Determine the (X, Y) coordinate at the center of the cell enclosing the given text.  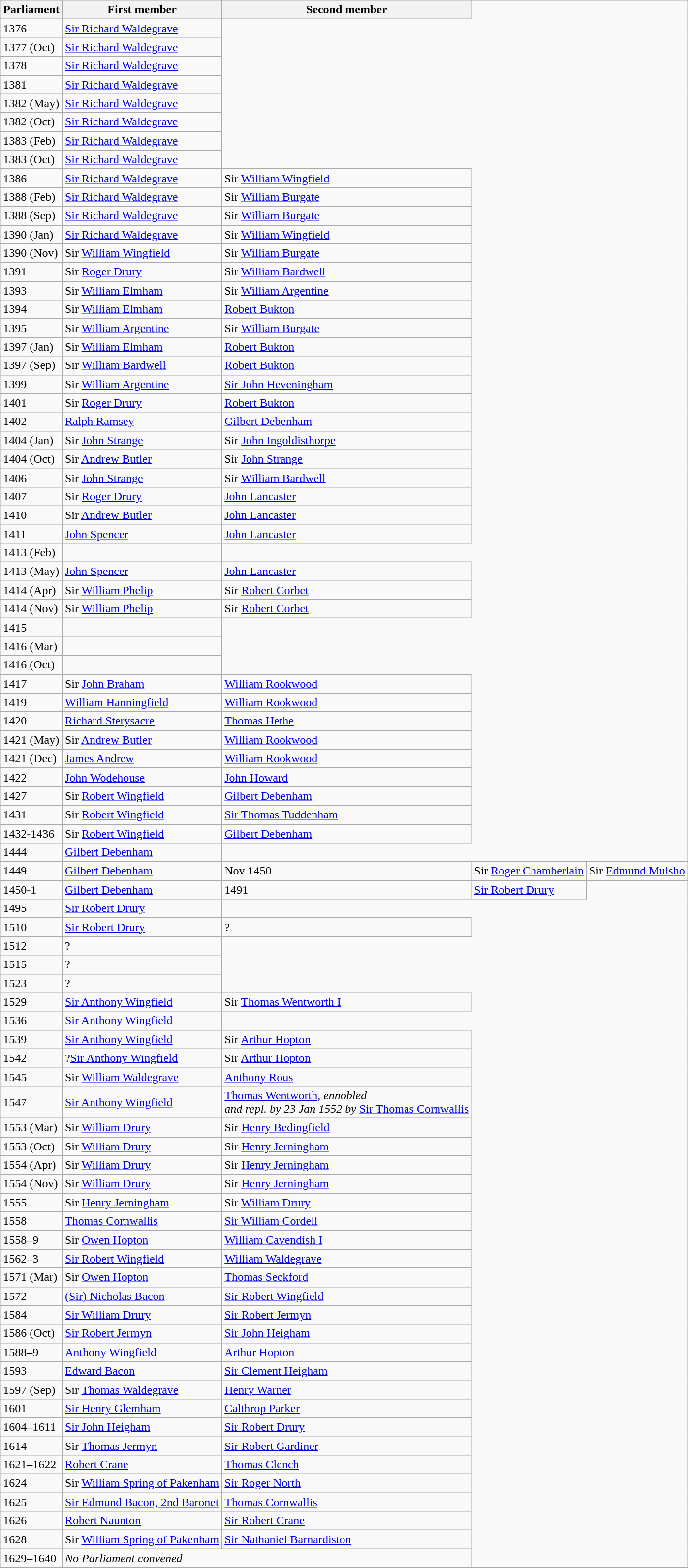
1444 (31, 852)
1547 (31, 1102)
1545 (31, 1077)
1555 (31, 1203)
1397 (Sep) (31, 365)
1416 (Mar) (31, 646)
1406 (31, 478)
1421 (Dec) (31, 758)
Sir John Braham (142, 684)
1449 (31, 871)
Sir Clement Heigham (346, 1371)
1410 (31, 515)
1422 (31, 777)
Sir John Ingoldisthorpe (346, 440)
1536 (31, 1021)
William Hanningfield (142, 702)
1523 (31, 983)
Thomas Clench (346, 1465)
1414 (Nov) (31, 609)
1416 (Oct) (31, 665)
1553 (Mar) (31, 1127)
Henry Warner (346, 1389)
1542 (31, 1058)
1415 (31, 628)
1401 (31, 403)
1626 (31, 1521)
1399 (31, 384)
1572 (31, 1296)
1614 (31, 1446)
1431 (31, 814)
1414 (Apr) (31, 590)
Sir William Cordell (346, 1221)
1554 (Nov) (31, 1184)
1376 (31, 29)
1495 (31, 908)
Calthrop Parker (346, 1408)
1419 (31, 702)
Anthony Rous (346, 1077)
Ralph Ramsey (142, 422)
1515 (31, 965)
1388 (Sep) (31, 215)
Sir Henry Glemham (142, 1408)
1427 (31, 796)
1529 (31, 1002)
1584 (31, 1315)
Thomas Hethe (346, 721)
First member (142, 10)
Arthur Hopton (346, 1352)
1404 (Oct) (31, 459)
1402 (31, 422)
?Sir Anthony Wingfield (142, 1058)
1629–1640 (31, 1558)
Sir Robert Gardiner (346, 1446)
Sir Henry Bedingfield (346, 1127)
1491 (346, 890)
Sir Thomas Wentworth I (346, 1002)
1601 (31, 1408)
1382 (May) (31, 103)
1571 (Mar) (31, 1277)
1625 (31, 1502)
1413 (May) (31, 572)
1395 (31, 328)
Parliament (31, 10)
1388 (Feb) (31, 197)
1390 (Jan) (31, 235)
1553 (Oct) (31, 1146)
Second member (346, 10)
Robert Crane (142, 1465)
1411 (31, 534)
Sir Edmund Bacon, 2nd Baronet (142, 1502)
Sir Thomas Jermyn (142, 1446)
1512 (31, 946)
1383 (Feb) (31, 141)
Sir Thomas Waldegrave (142, 1389)
1554 (Apr) (31, 1165)
1604–1611 (31, 1427)
(Sir) Nicholas Bacon (142, 1296)
1393 (31, 291)
1391 (31, 272)
1377 (Oct) (31, 47)
1558–9 (31, 1240)
John Wodehouse (142, 777)
Sir John Heveningham (346, 384)
1593 (31, 1371)
1394 (31, 309)
Sir Roger Chamberlain (529, 871)
1621–1622 (31, 1465)
1383 (Oct) (31, 159)
No Parliament convened (267, 1558)
1420 (31, 721)
James Andrew (142, 758)
1417 (31, 684)
1450-1 (31, 890)
William Cavendish I (346, 1240)
1386 (31, 178)
1539 (31, 1039)
Sir Edmund Mulsho (637, 871)
1421 (May) (31, 740)
1382 (Oct) (31, 122)
John Howard (346, 777)
Sir Roger North (346, 1483)
1628 (31, 1539)
1562–3 (31, 1259)
1404 (Jan) (31, 440)
1407 (31, 496)
1510 (31, 927)
1413 (Feb) (31, 553)
William Waldegrave (346, 1259)
1390 (Nov) (31, 253)
1381 (31, 85)
1588–9 (31, 1352)
Sir Thomas Tuddenham (346, 814)
Sir Robert Crane (346, 1521)
1397 (Jan) (31, 347)
Thomas Seckford (346, 1277)
Nov 1450 (346, 871)
Edward Bacon (142, 1371)
Robert Naunton (142, 1521)
Thomas Wentworth, ennobled and repl. by 23 Jan 1552 by Sir Thomas Cornwallis (346, 1102)
1378 (31, 66)
1586 (Oct) (31, 1333)
Anthony Wingfield (142, 1352)
1624 (31, 1483)
1432-1436 (31, 834)
1597 (Sep) (31, 1389)
Richard Sterysacre (142, 721)
1558 (31, 1221)
Sir William Waldegrave (142, 1077)
Sir Nathaniel Barnardiston (346, 1539)
